Capture the cell that displays the provided text and extract its [X, Y] central coordinate. 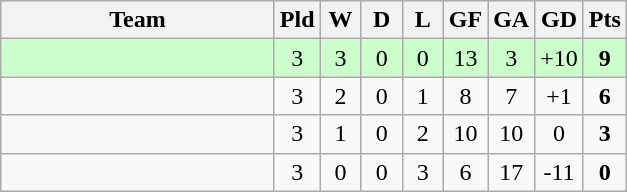
GA [512, 20]
9 [604, 58]
17 [512, 172]
+10 [560, 58]
-11 [560, 172]
D [382, 20]
W [340, 20]
13 [465, 58]
Team [138, 20]
GD [560, 20]
L [422, 20]
Pts [604, 20]
7 [512, 96]
8 [465, 96]
Pld [297, 20]
GF [465, 20]
+1 [560, 96]
